Find where the given text appears and provide that cell's center as [X, Y] coordinate. 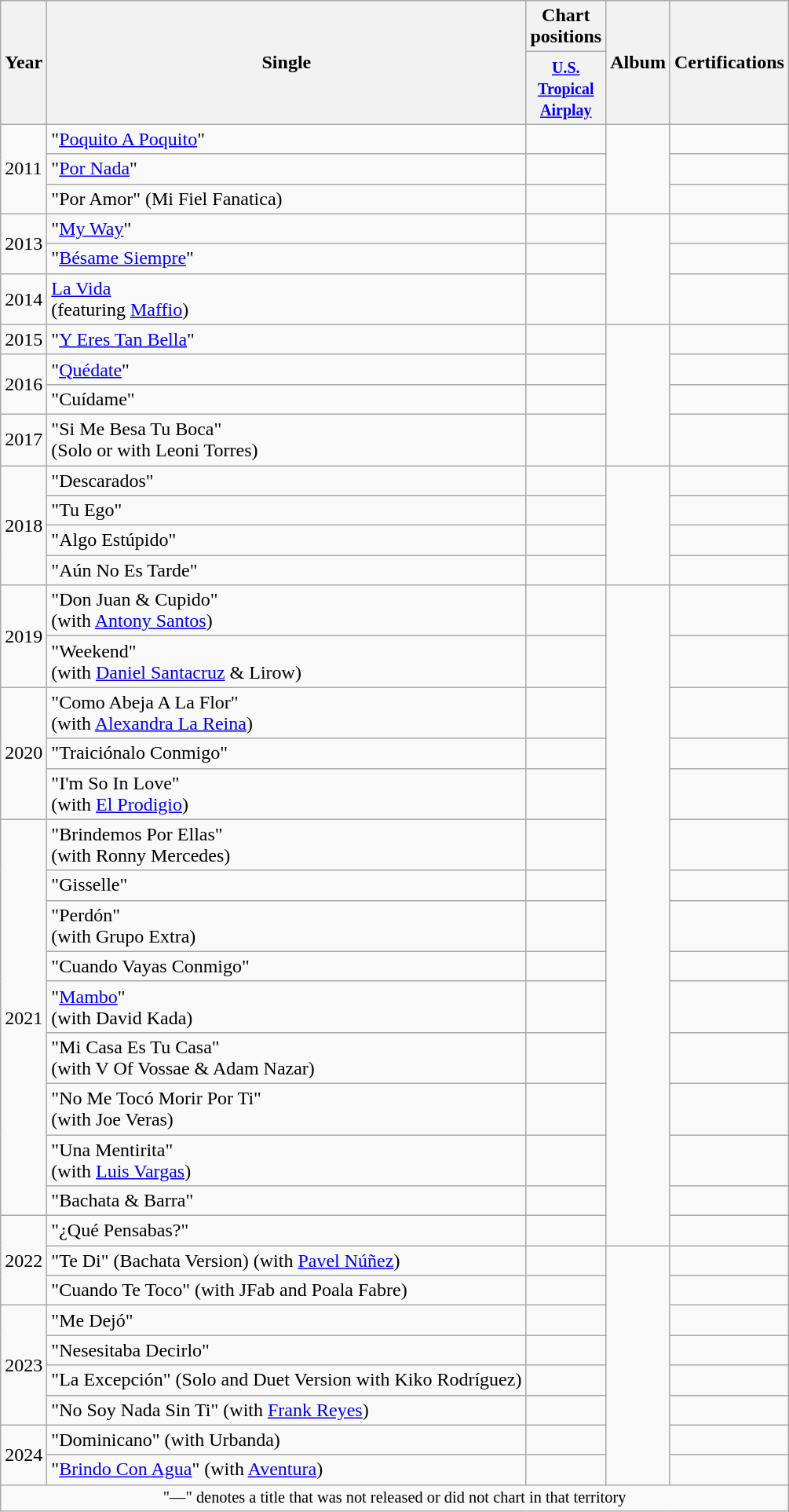
"Mambo" (with David Kada) [287, 1007]
"¿Qué Pensabas?" [287, 1231]
U.S. Tropical Airplay [566, 88]
2024 [24, 1455]
2018 [24, 525]
"Mi Casa Es Tu Casa" (with V Of Vossae & Adam Nazar) [287, 1057]
"La Excepción" (Solo and Duet Version with Kiko Rodríguez) [287, 1380]
"—" denotes a title that was not released or did not chart in that territory [395, 1498]
2020 [24, 753]
"Por Amor" (Mi Fiel Fanatica) [287, 199]
"Bachata & Barra" [287, 1201]
"Cuando Te Toco" (with JFab and Poala Fabre) [287, 1291]
"Brindemos Por Ellas" (with Ronny Mercedes) [287, 845]
"Y Eres Tan Bella" [287, 339]
"Bésame Siempre" [287, 258]
2014 [24, 298]
"No Soy Nada Sin Ti" (with Frank Reyes) [287, 1410]
"Algo Estúpido" [287, 540]
"Como Abeja A La Flor" (with Alexandra La Reina) [287, 713]
La Vida (featuring Maffio) [287, 298]
"Aún No Es Tarde" [287, 570]
"Por Nada" [287, 169]
"Si Me Besa Tu Boca" (Solo or with Leoni Torres) [287, 440]
"My Way" [287, 229]
2023 [24, 1365]
"Cuídame" [287, 399]
2011 [24, 169]
2022 [24, 1261]
"Te Di" (Bachata Version) (with Pavel Núñez) [287, 1261]
2021 [24, 1018]
"Tu Ego" [287, 511]
2017 [24, 440]
"Perdón" (with Grupo Extra) [287, 925]
"Me Dejó" [287, 1320]
"Cuando Vayas Conmigo" [287, 966]
"Poquito A Poquito" [287, 139]
Year [24, 63]
Album [638, 63]
2013 [24, 243]
Single [287, 63]
2016 [24, 384]
"Gisselle" [287, 885]
"Dominicano" (with Urbanda) [287, 1440]
"Brindo Con Agua" (with Aventura) [287, 1470]
"Traiciónalo Conmigo" [287, 753]
"Nesesitaba Decirlo" [287, 1350]
"Don Juan & Cupido" (with Antony Santos) [287, 611]
2019 [24, 636]
"Descarados" [287, 480]
"Quédate" [287, 369]
"Una Mentirita" (with Luis Vargas) [287, 1159]
Certifications [729, 63]
2015 [24, 339]
"Weekend" (with Daniel Santacruz & Lirow) [287, 661]
"I'm So In Love" (with El Prodigio) [287, 793]
"No Me Tocó Morir Por Ti" (with Joe Veras) [287, 1109]
Chart positions [566, 27]
